Capture the cell that displays the provided text and extract its [X, Y] central coordinate. 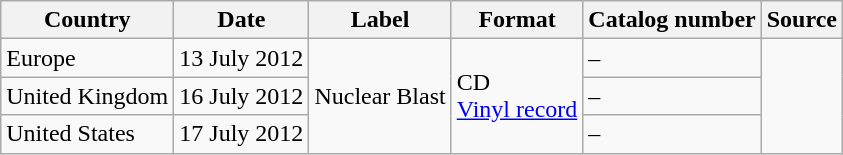
17 July 2012 [242, 134]
Label [380, 20]
Catalog number [672, 20]
CDVinyl record [517, 96]
Source [802, 20]
Nuclear Blast [380, 96]
United Kingdom [88, 96]
United States [88, 134]
Country [88, 20]
Format [517, 20]
Date [242, 20]
Europe [88, 58]
13 July 2012 [242, 58]
16 July 2012 [242, 96]
